Find where the given text appears and provide that cell's center as (X, Y) coordinate. 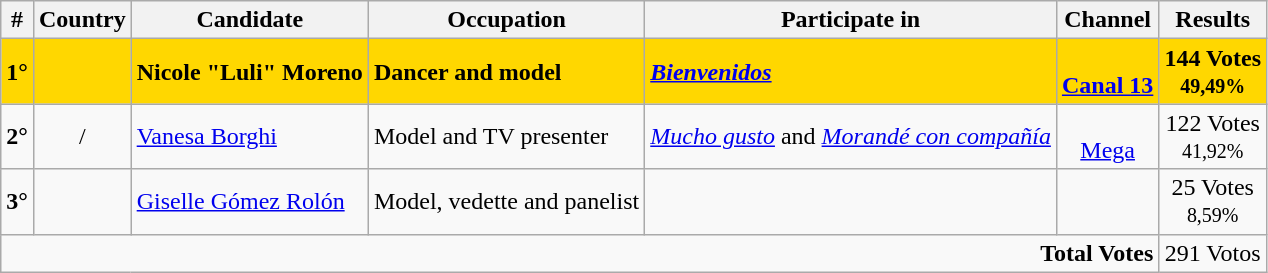
Model, vedette and panelist (506, 202)
Country (82, 20)
Vanesa Borghi (250, 136)
Giselle Gómez Rolón (250, 202)
Occupation (506, 20)
Participate in (851, 20)
3° (18, 202)
Results (1213, 20)
Bienvenidos (851, 72)
Nicole "Luli" Moreno (250, 72)
/ (82, 136)
144 Votes 49,49% (1213, 72)
Total Votes (580, 253)
Mucho gusto and Morandé con compañía (851, 136)
122 Votes 41,92% (1213, 136)
1° (18, 72)
291 Votos (1213, 253)
Candidate (250, 20)
Dancer and model (506, 72)
2° (18, 136)
# (18, 20)
Channel (1107, 20)
25 Votes 8,59% (1213, 202)
Mega (1107, 136)
Canal 13 (1107, 72)
Model and TV presenter (506, 136)
